Find where the given text appears and provide that cell's center as (X, Y) coordinate. 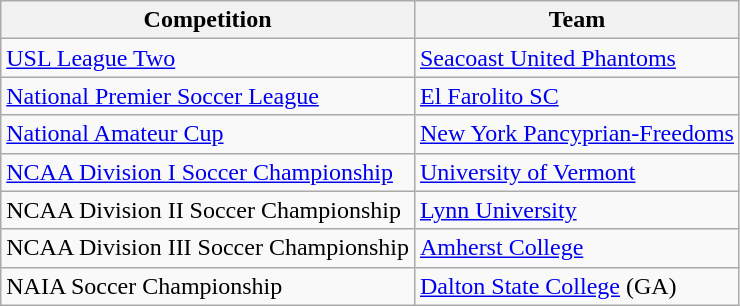
Team (576, 20)
El Farolito SC (576, 96)
USL League Two (208, 58)
New York Pancyprian-Freedoms (576, 134)
NCAA Division I Soccer Championship (208, 172)
National Premier Soccer League (208, 96)
Amherst College (576, 248)
NAIA Soccer Championship (208, 286)
Dalton State College (GA) (576, 286)
National Amateur Cup (208, 134)
NCAA Division II Soccer Championship (208, 210)
Seacoast United Phantoms (576, 58)
NCAA Division III Soccer Championship (208, 248)
Lynn University (576, 210)
University of Vermont (576, 172)
Competition (208, 20)
